Extract the [x, y] coordinate from the center of the cell holding the provided text.  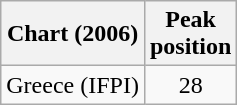
Greece (IFPI) [73, 85]
28 [190, 85]
Chart (2006) [73, 34]
Peakposition [190, 34]
